Provide the (X, Y) coordinate of the cell's center where the given text is located.  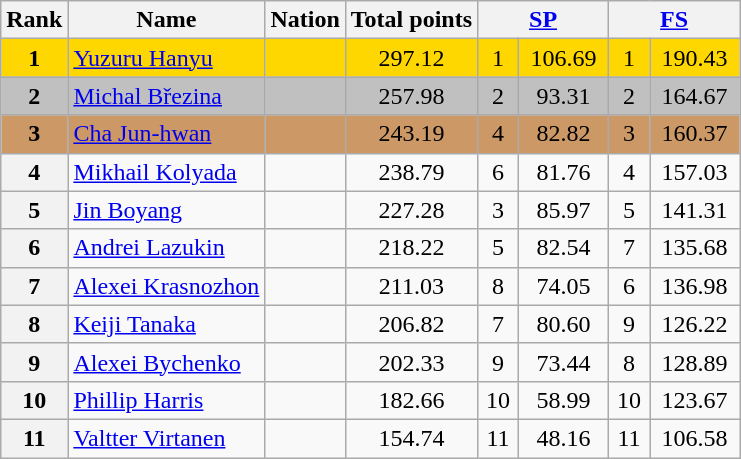
Rank (34, 20)
182.66 (411, 400)
Phillip Harris (166, 400)
243.19 (411, 134)
80.60 (563, 324)
257.98 (411, 96)
74.05 (563, 286)
Andrei Lazukin (166, 248)
Mikhail Kolyada (166, 172)
202.33 (411, 362)
218.22 (411, 248)
238.79 (411, 172)
126.22 (695, 324)
Alexei Bychenko (166, 362)
Valtter Virtanen (166, 438)
82.54 (563, 248)
160.37 (695, 134)
Total points (411, 20)
Cha Jun-hwan (166, 134)
164.67 (695, 96)
106.58 (695, 438)
141.31 (695, 210)
Nation (305, 20)
190.43 (695, 58)
227.28 (411, 210)
73.44 (563, 362)
85.97 (563, 210)
297.12 (411, 58)
93.31 (563, 96)
206.82 (411, 324)
48.16 (563, 438)
128.89 (695, 362)
Keiji Tanaka (166, 324)
81.76 (563, 172)
Alexei Krasnozhon (166, 286)
Michal Březina (166, 96)
157.03 (695, 172)
Yuzuru Hanyu (166, 58)
106.69 (563, 58)
154.74 (411, 438)
58.99 (563, 400)
82.82 (563, 134)
FS (674, 20)
Jin Boyang (166, 210)
135.68 (695, 248)
Name (166, 20)
136.98 (695, 286)
123.67 (695, 400)
SP (544, 20)
211.03 (411, 286)
